Find where the given text appears and provide that cell's center as [x, y] coordinate. 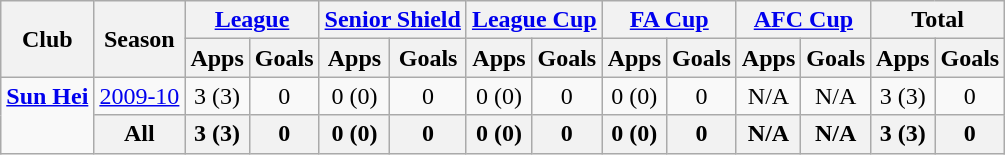
AFC Cup [803, 20]
League Cup [534, 20]
Sun Hei [48, 115]
Total [938, 20]
League [252, 20]
All [140, 134]
Season [140, 39]
Club [48, 39]
FA Cup [669, 20]
Senior Shield [392, 20]
2009-10 [140, 96]
